Pinpoint the cell where the given text exists, returning its (x, y) midpoint coordinate. 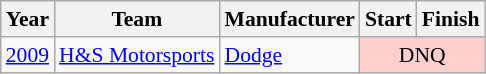
DNQ (422, 55)
Team (136, 19)
H&S Motorsports (136, 55)
Dodge (289, 55)
Year (28, 19)
Manufacturer (289, 19)
2009 (28, 55)
Finish (451, 19)
Start (388, 19)
